Identify which cell holds the provided text, then report its (x, y) central coordinate. 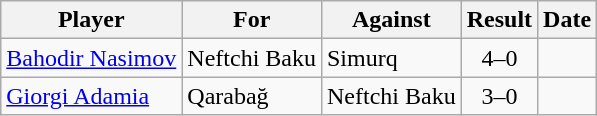
Simurq (391, 58)
4–0 (499, 58)
Date (568, 20)
Player (92, 20)
3–0 (499, 96)
Qarabağ (252, 96)
Against (391, 20)
For (252, 20)
Giorgi Adamia (92, 96)
Bahodir Nasimov (92, 58)
Result (499, 20)
